For the text-containing cell, return its midpoint in (x, y) coordinate format. 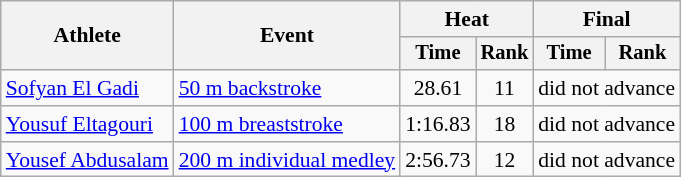
100 m breaststroke (288, 124)
11 (505, 88)
50 m backstroke (288, 88)
28.61 (438, 88)
Athlete (88, 36)
Sofyan El Gadi (88, 88)
Heat (466, 19)
18 (505, 124)
Yousuf Eltagouri (88, 124)
Final (606, 19)
1:16.83 (438, 124)
Event (288, 36)
